Determine the [x, y] coordinate at the center of the cell enclosing the given text.  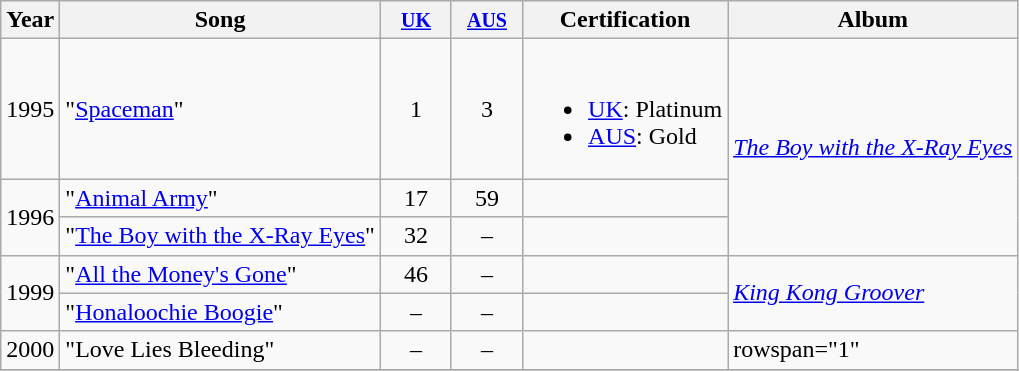
"All the Money's Gone" [220, 274]
UK: PlatinumAUS: Gold [626, 109]
Song [220, 20]
rowspan="1" [873, 350]
"Honaloochie Boogie" [220, 312]
2000 [30, 350]
3 [486, 109]
32 [416, 236]
King Kong Groover [873, 293]
1996 [30, 217]
Certification [626, 20]
1999 [30, 293]
"Spaceman" [220, 109]
The Boy with the X-Ray Eyes [873, 147]
1 [416, 109]
AUS [486, 20]
UK [416, 20]
"Love Lies Bleeding" [220, 350]
17 [416, 198]
"The Boy with the X-Ray Eyes" [220, 236]
"Animal Army" [220, 198]
59 [486, 198]
Year [30, 20]
1995 [30, 109]
Album [873, 20]
46 [416, 274]
